Scan for the cell matching the given text and deliver its [X, Y] coordinate at center. 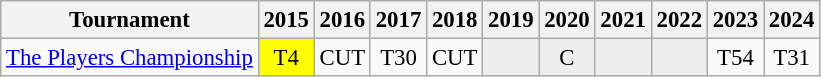
2024 [792, 20]
2020 [567, 20]
The Players Championship [130, 58]
T30 [398, 58]
T54 [735, 58]
2023 [735, 20]
2022 [679, 20]
2017 [398, 20]
C [567, 58]
T31 [792, 58]
2016 [342, 20]
2015 [286, 20]
2021 [623, 20]
Tournament [130, 20]
T4 [286, 58]
2019 [511, 20]
2018 [455, 20]
